Locate the cell with the specified text and output its (x, y) center coordinate. 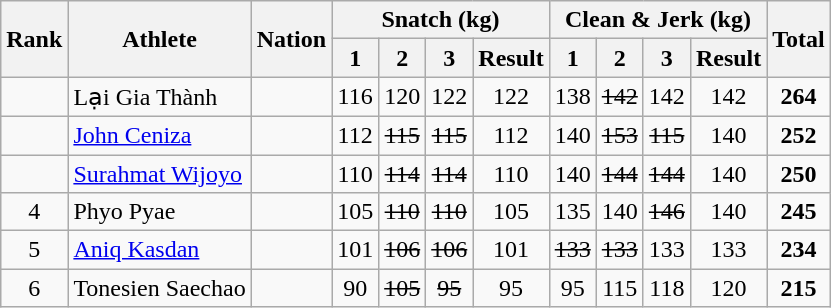
Surahmat Wijoyo (160, 173)
Snatch (kg) (441, 20)
234 (799, 250)
John Ceniza (160, 135)
4 (34, 212)
153 (620, 135)
146 (666, 212)
215 (799, 288)
116 (356, 97)
Phyo Pyae (160, 212)
Athlete (160, 39)
Nation (291, 39)
Total (799, 39)
252 (799, 135)
138 (572, 97)
90 (356, 288)
118 (666, 288)
Tonesien Saechao (160, 288)
Lại Gia Thành (160, 97)
250 (799, 173)
Aniq Kasdan (160, 250)
245 (799, 212)
Rank (34, 39)
264 (799, 97)
5 (34, 250)
6 (34, 288)
Clean & Jerk (kg) (658, 20)
135 (572, 212)
